Pinpoint the cell where the given text exists, returning its [x, y] midpoint coordinate. 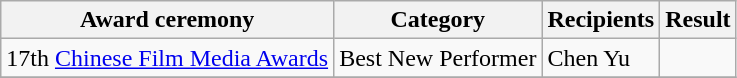
Best New Performer [438, 58]
17th Chinese Film Media Awards [168, 58]
Award ceremony [168, 20]
Category [438, 20]
Recipients [601, 20]
Result [698, 20]
Chen Yu [601, 58]
